Search for the cell housing the specified text and yield its (x, y) center coordinate. 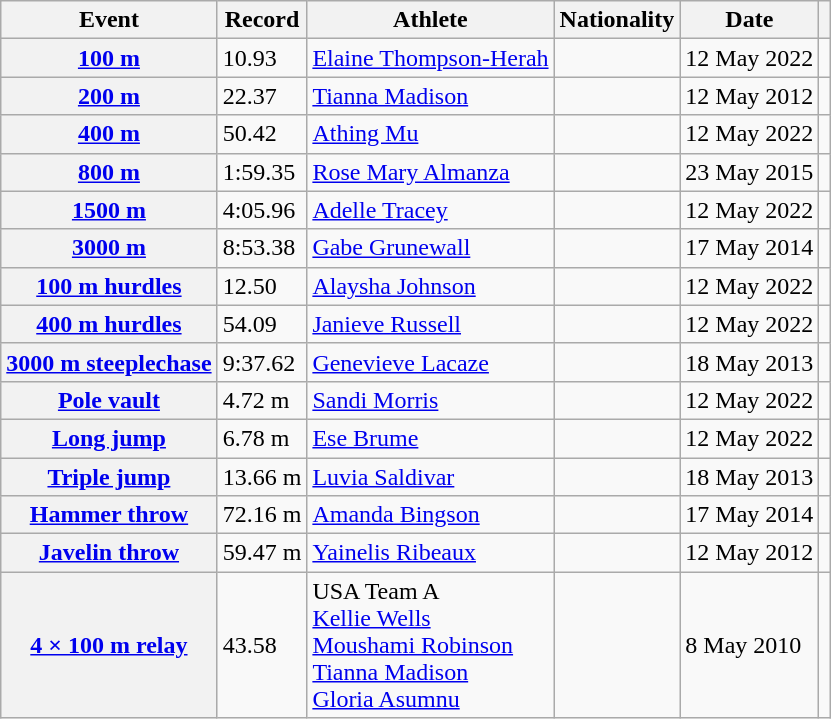
200 m (109, 96)
1:59.35 (262, 172)
1500 m (109, 210)
Yainelis Ribeaux (430, 553)
12.50 (262, 286)
59.47 m (262, 553)
Tianna Madison (430, 96)
Amanda Bingson (430, 515)
10.93 (262, 58)
Alaysha Johnson (430, 286)
4.72 m (262, 400)
22.37 (262, 96)
400 m hurdles (109, 324)
800 m (109, 172)
8 May 2010 (750, 645)
4:05.96 (262, 210)
43.58 (262, 645)
Date (750, 20)
13.66 m (262, 477)
Pole vault (109, 400)
50.42 (262, 134)
USA Team AKellie WellsMoushami RobinsonTianna MadisonGloria Asumnu (430, 645)
9:37.62 (262, 362)
Long jump (109, 438)
Athlete (430, 20)
Rose Mary Almanza (430, 172)
400 m (109, 134)
Janieve Russell (430, 324)
Nationality (617, 20)
4 × 100 m relay (109, 645)
6.78 m (262, 438)
8:53.38 (262, 248)
54.09 (262, 324)
Luvia Saldivar (430, 477)
23 May 2015 (750, 172)
Athing Mu (430, 134)
Javelin throw (109, 553)
Record (262, 20)
Elaine Thompson-Herah (430, 58)
72.16 m (262, 515)
Adelle Tracey (430, 210)
Genevieve Lacaze (430, 362)
Event (109, 20)
100 m hurdles (109, 286)
100 m (109, 58)
3000 m (109, 248)
Ese Brume (430, 438)
Sandi Morris (430, 400)
Hammer throw (109, 515)
3000 m steeplechase (109, 362)
Gabe Grunewall (430, 248)
Triple jump (109, 477)
